Pinpoint the cell where the given text exists, returning its [X, Y] midpoint coordinate. 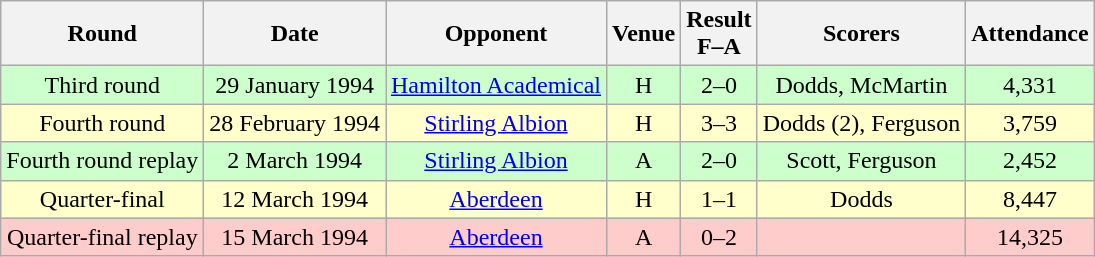
Hamilton Academical [496, 85]
15 March 1994 [295, 237]
Quarter-final [102, 199]
12 March 1994 [295, 199]
Quarter-final replay [102, 237]
1–1 [719, 199]
4,331 [1030, 85]
Date [295, 34]
Dodds, McMartin [862, 85]
ResultF–A [719, 34]
3,759 [1030, 123]
Dodds [862, 199]
Venue [643, 34]
2,452 [1030, 161]
3–3 [719, 123]
Scott, Ferguson [862, 161]
Scorers [862, 34]
29 January 1994 [295, 85]
14,325 [1030, 237]
Fourth round [102, 123]
Dodds (2), Ferguson [862, 123]
2 March 1994 [295, 161]
8,447 [1030, 199]
Fourth round replay [102, 161]
Attendance [1030, 34]
Round [102, 34]
28 February 1994 [295, 123]
Third round [102, 85]
Opponent [496, 34]
0–2 [719, 237]
